Output the (x, y) coordinate of the center of the cell containing the given text.  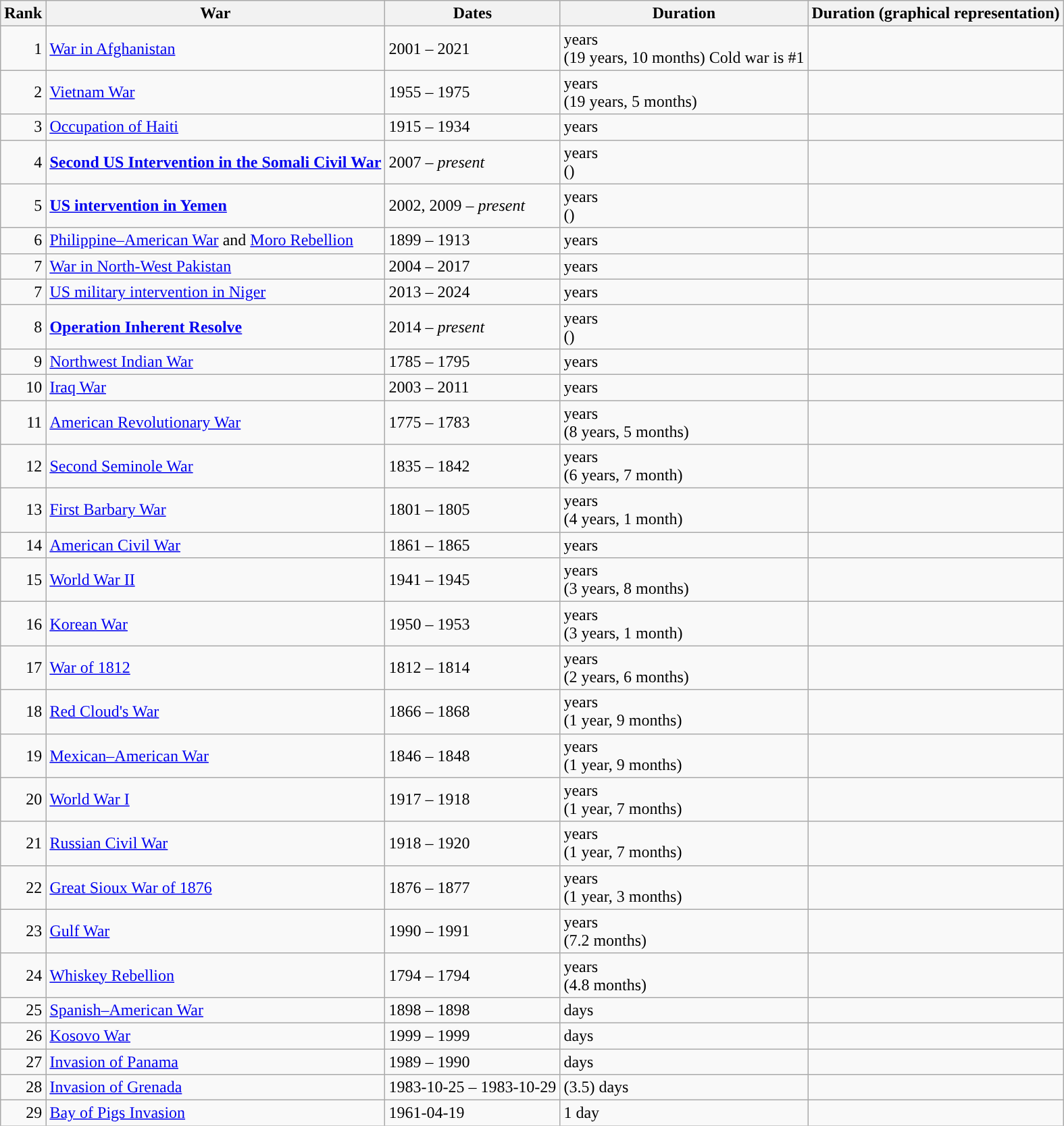
1794 – 1794 (473, 975)
Vietnam War (216, 92)
War in North-West Pakistan (216, 266)
1846 – 1848 (473, 755)
20 (23, 800)
8 (23, 327)
years (4 years, 1 month) (684, 511)
22 (23, 888)
6 (23, 240)
Spanish–American War (216, 1010)
12 (23, 466)
Occupation of Haiti (216, 127)
29 (23, 1113)
First Barbary War (216, 511)
Invasion of Grenada (216, 1087)
24 (23, 975)
1785 – 1795 (473, 361)
4 (23, 162)
3 (23, 127)
Second Seminole War (216, 466)
1898 – 1898 (473, 1010)
28 (23, 1087)
years (19 years, 5 months) (684, 92)
Duration (graphical representation) (936, 14)
American Revolutionary War (216, 421)
years (4.8 months) (684, 975)
2002, 2009 – present (473, 205)
War (216, 14)
19 (23, 755)
Invasion of Panama (216, 1061)
Operation Inherent Resolve (216, 327)
11 (23, 421)
13 (23, 511)
1990 – 1991 (473, 931)
Red Cloud's War (216, 712)
Second US Intervention in the Somali Civil War (216, 162)
14 (23, 545)
2001 – 2021 (473, 49)
10 (23, 387)
years (8 years, 5 months) (684, 421)
2003 – 2011 (473, 387)
(3.5) days (684, 1087)
27 (23, 1061)
Russian Civil War (216, 843)
1 day (684, 1113)
years (19 years, 10 months) Cold war is #1 (684, 49)
War of 1812 (216, 667)
2013 – 2024 (473, 292)
Northwest Indian War (216, 361)
1999 – 1999 (473, 1035)
Korean War (216, 624)
War in Afghanistan (216, 49)
1801 – 1805 (473, 511)
Duration (684, 14)
1876 – 1877 (473, 888)
1866 – 1868 (473, 712)
23 (23, 931)
1 (23, 49)
17 (23, 667)
Rank (23, 14)
1961-04-19 (473, 1113)
Iraq War (216, 387)
1775 – 1783 (473, 421)
years (2 years, 6 months) (684, 667)
1941 – 1945 (473, 580)
Kosovo War (216, 1035)
21 (23, 843)
years(6 years, 7 month) (684, 466)
1835 – 1842 (473, 466)
1812 – 1814 (473, 667)
Philippine–American War and Moro Rebellion (216, 240)
5 (23, 205)
World War II (216, 580)
1918 – 1920 (473, 843)
16 (23, 624)
1917 – 1918 (473, 800)
2007 – present (473, 162)
2014 – present (473, 327)
Bay of Pigs Invasion (216, 1113)
1950 – 1953 (473, 624)
Mexican–American War (216, 755)
years (1 year, 3 months) (684, 888)
1915 – 1934 (473, 127)
Gulf War (216, 931)
years (3 years, 8 months) (684, 580)
1955 – 1975 (473, 92)
Dates (473, 14)
9 (23, 361)
25 (23, 1010)
American Civil War (216, 545)
2 (23, 92)
15 (23, 580)
2004 – 2017 (473, 266)
18 (23, 712)
1989 – 1990 (473, 1061)
1983-10-25 – 1983-10-29 (473, 1087)
years (7.2 months) (684, 931)
US military intervention in Niger (216, 292)
Great Sioux War of 1876 (216, 888)
1899 – 1913 (473, 240)
years (3 years, 1 month) (684, 624)
Whiskey Rebellion (216, 975)
26 (23, 1035)
US intervention in Yemen (216, 205)
1861 – 1865 (473, 545)
World War I (216, 800)
